For the text-containing cell, return its midpoint in (x, y) coordinate format. 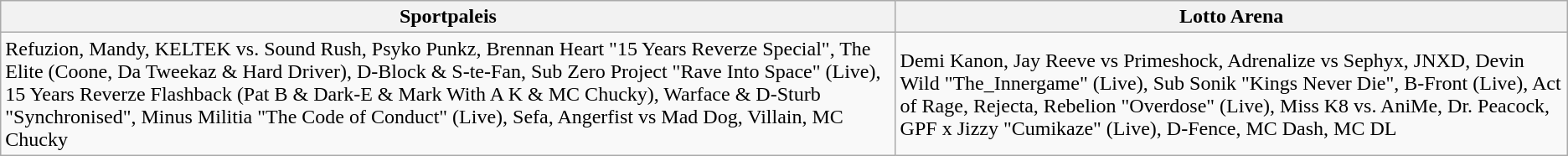
Lotto Arena (1231, 17)
Sportpaleis (448, 17)
